Return the (X, Y) coordinate for the center point of the cell that contains the specified text.  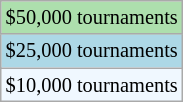
$50,000 tournaments (92, 17)
$10,000 tournaments (92, 85)
$25,000 tournaments (92, 51)
